Find where the given text appears and provide that cell's center as (x, y) coordinate. 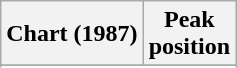
Peakposition (189, 34)
Chart (1987) (72, 34)
